Capture the cell that displays the provided text and extract its (x, y) central coordinate. 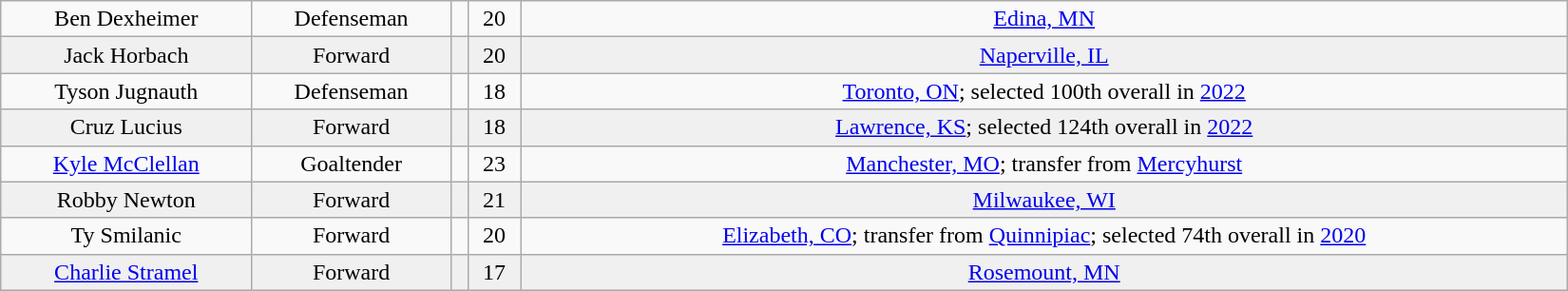
Jack Horbach (126, 55)
Edina, MN (1043, 19)
Ben Dexheimer (126, 19)
Naperville, IL (1043, 55)
Kyle McClellan (126, 164)
Rosemount, MN (1043, 272)
Robby Newton (126, 200)
21 (494, 200)
Charlie Stramel (126, 272)
Toronto, ON; selected 100th overall in 2022 (1043, 91)
Manchester, MO; transfer from Mercyhurst (1043, 164)
Tyson Jugnauth (126, 91)
17 (494, 272)
Lawrence, KS; selected 124th overall in 2022 (1043, 127)
Milwaukee, WI (1043, 200)
Elizabeth, CO; transfer from Quinnipiac; selected 74th overall in 2020 (1043, 236)
Cruz Lucius (126, 127)
23 (494, 164)
Goaltender (352, 164)
Ty Smilanic (126, 236)
